Scan for the cell matching the given text and deliver its [x, y] coordinate at center. 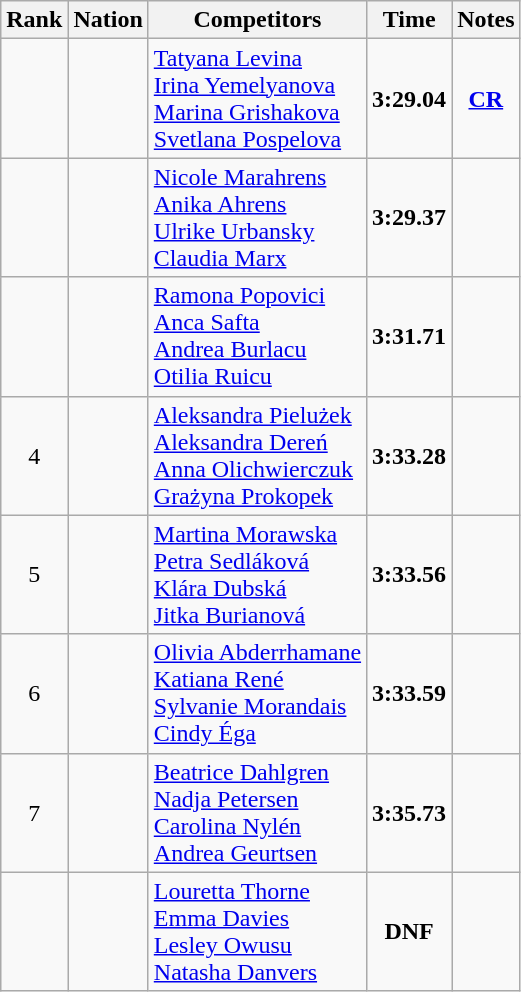
3:31.71 [410, 336]
3:29.37 [410, 218]
3:29.04 [410, 98]
6 [34, 694]
Ramona PopoviciAnca SaftaAndrea BurlacuOtilia Ruicu [257, 336]
Olivia AbderrhamaneKatiana RenéSylvanie MorandaisCindy Éga [257, 694]
Nicole MarahrensAnika AhrensUlrike UrbanskyClaudia Marx [257, 218]
7 [34, 812]
3:33.59 [410, 694]
3:35.73 [410, 812]
Louretta ThorneEmma DaviesLesley OwusuNatasha Danvers [257, 932]
Aleksandra PielużekAleksandra DereńAnna OlichwierczukGrażyna Prokopek [257, 456]
Competitors [257, 20]
Tatyana LevinaIrina YemelyanovaMarina GrishakovaSvetlana Pospelova [257, 98]
3:33.28 [410, 456]
3:33.56 [410, 574]
Martina MorawskaPetra SedlákováKlára DubskáJitka Burianová [257, 574]
Time [410, 20]
Notes [486, 20]
CR [486, 98]
DNF [410, 932]
4 [34, 456]
Nation [108, 20]
5 [34, 574]
Beatrice DahlgrenNadja PetersenCarolina NylénAndrea Geurtsen [257, 812]
Rank [34, 20]
